Capture the cell that displays the provided text and extract its [X, Y] central coordinate. 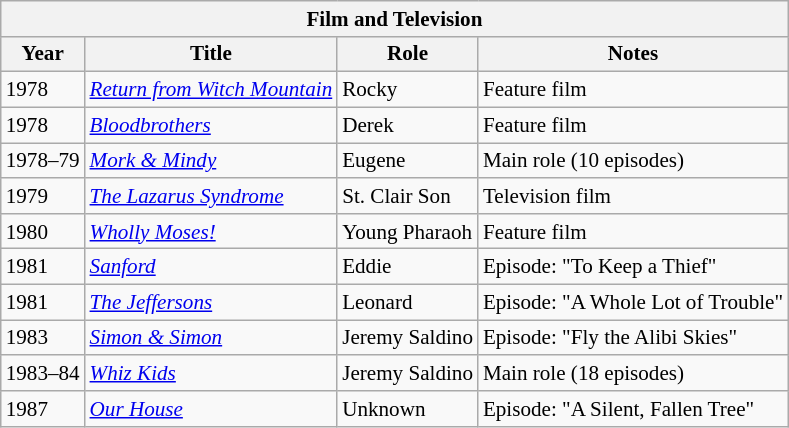
Our House [212, 408]
1979 [43, 196]
Return from Witch Mountain [212, 90]
The Lazarus Syndrome [212, 196]
Derek [408, 124]
Main role (10 episodes) [633, 160]
Main role (18 episodes) [633, 372]
Role [408, 54]
Episode: "Fly the Alibi Skies" [633, 338]
Mork & Mindy [212, 160]
Television film [633, 196]
Episode: "A Whole Lot of Trouble" [633, 302]
1983 [43, 338]
The Jeffersons [212, 302]
Wholly Moses! [212, 230]
Rocky [408, 90]
Year [43, 54]
St. Clair Son [408, 196]
1980 [43, 230]
Notes [633, 54]
Episode: "A Silent, Fallen Tree" [633, 408]
Unknown [408, 408]
Sanford [212, 266]
1983–84 [43, 372]
Bloodbrothers [212, 124]
1987 [43, 408]
Whiz Kids [212, 372]
Episode: "To Keep a Thief" [633, 266]
Eddie [408, 266]
Young Pharaoh [408, 230]
Simon & Simon [212, 338]
1978–79 [43, 160]
Eugene [408, 160]
Film and Television [394, 18]
Leonard [408, 302]
Title [212, 54]
